Find where the given text appears and provide that cell's center as (x, y) coordinate. 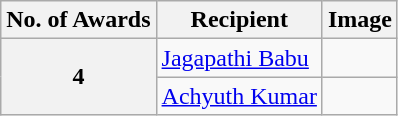
No. of Awards (78, 20)
Achyuth Kumar (239, 96)
Recipient (239, 20)
4 (78, 77)
Image (360, 20)
Jagapathi Babu (239, 58)
